Determine the (x, y) coordinate at the center of the cell enclosing the given text.  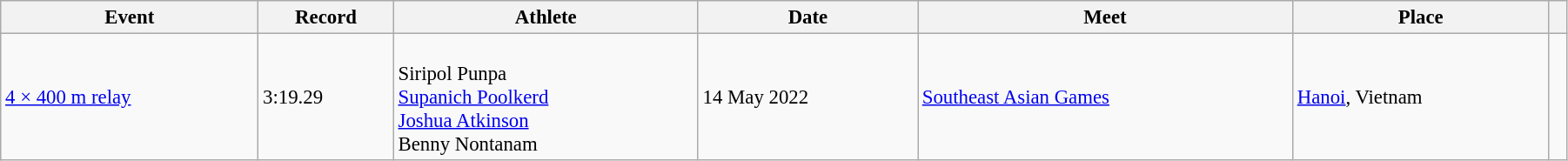
Date (807, 17)
Record (325, 17)
Hanoi, Vietnam (1420, 97)
14 May 2022 (807, 97)
Southeast Asian Games (1105, 97)
Athlete (546, 17)
Siripol PunpaSupanich PoolkerdJoshua AtkinsonBenny Nontanam (546, 97)
Place (1420, 17)
Event (130, 17)
3:19.29 (325, 97)
4 × 400 m relay (130, 97)
Meet (1105, 17)
